Detect which cell encompasses the target text, then output its (X, Y) center coordinate. 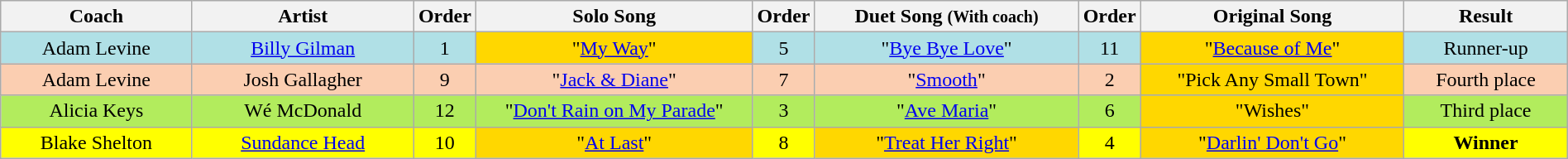
"Smooth" (946, 79)
12 (445, 111)
"Ave Maria" (946, 111)
Result (1485, 17)
Winner (1485, 142)
"Treat Her Right" (946, 142)
"At Last" (614, 142)
Runner-up (1485, 48)
Original Song (1272, 17)
Wé McDonald (303, 111)
Coach (96, 17)
10 (445, 142)
7 (784, 79)
"Don't Rain on My Parade" (614, 111)
"Wishes" (1272, 111)
Duet Song (With coach) (946, 17)
2 (1110, 79)
Blake Shelton (96, 142)
Artist (303, 17)
"Jack & Diane" (614, 79)
"Darlin' Don't Go" (1272, 142)
"Bye Bye Love" (946, 48)
"My Way" (614, 48)
Sundance Head (303, 142)
11 (1110, 48)
1 (445, 48)
8 (784, 142)
Solo Song (614, 17)
9 (445, 79)
4 (1110, 142)
5 (784, 48)
Fourth place (1485, 79)
Alicia Keys (96, 111)
6 (1110, 111)
"Because of Me" (1272, 48)
3 (784, 111)
Billy Gilman (303, 48)
Third place (1485, 111)
Josh Gallagher (303, 79)
"Pick Any Small Town" (1272, 79)
